Return (x, y) of the center of cell containing provided text 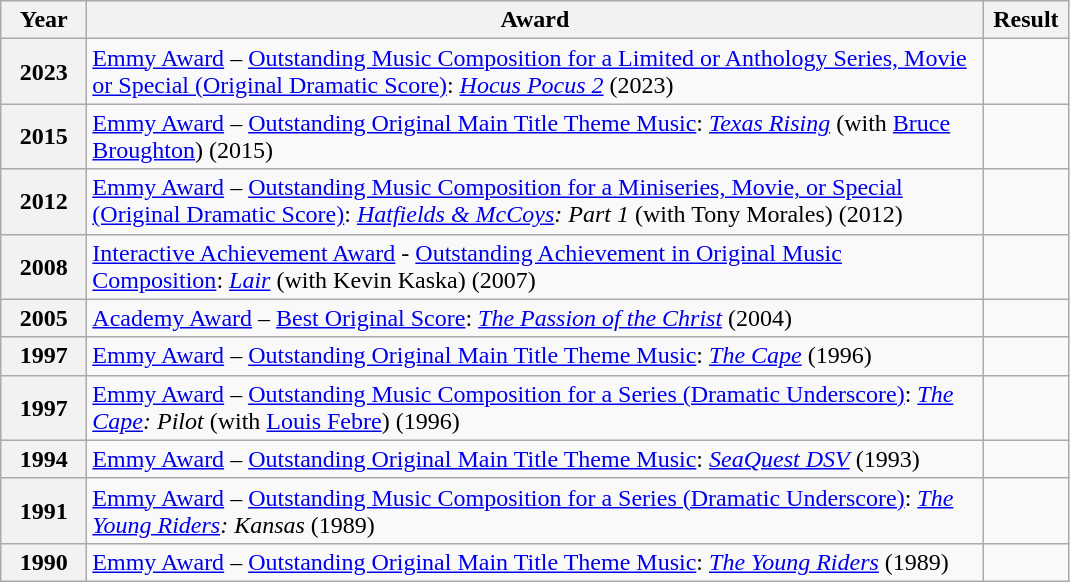
Interactive Achievement Award - Outstanding Achievement in Original Music Composition: Lair (with Kevin Kaska) (2007) (535, 266)
Emmy Award – Outstanding Music Composition for a Series (Dramatic Underscore): The Cape: Pilot (with Louis Febre) (1996) (535, 408)
2023 (44, 72)
Emmy Award – Outstanding Original Main Title Theme Music: The Young Riders (1989) (535, 562)
2008 (44, 266)
2015 (44, 136)
Emmy Award – Outstanding Original Main Title Theme Music: The Cape (1996) (535, 356)
Year (44, 20)
Emmy Award – Outstanding Original Main Title Theme Music: SeaQuest DSV (1993) (535, 459)
Emmy Award – Outstanding Music Composition for a Limited or Anthology Series, Movie or Special (Original Dramatic Score): Hocus Pocus 2 (2023) (535, 72)
1991 (44, 510)
Result (1026, 20)
1990 (44, 562)
Award (535, 20)
2005 (44, 318)
1994 (44, 459)
2012 (44, 202)
Emmy Award – Outstanding Original Main Title Theme Music: Texas Rising (with Bruce Broughton) (2015) (535, 136)
Emmy Award – Outstanding Music Composition for a Series (Dramatic Underscore): The Young Riders: Kansas (1989) (535, 510)
Academy Award – Best Original Score: The Passion of the Christ (2004) (535, 318)
